Scan for the cell matching the given text and deliver its [X, Y] coordinate at center. 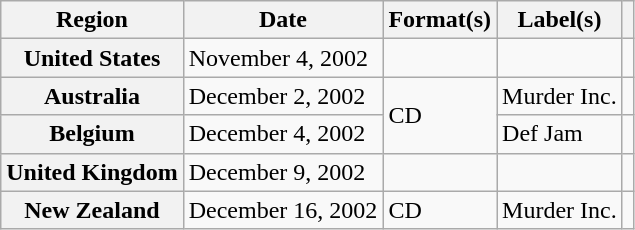
December 2, 2002 [283, 96]
New Zealand [92, 210]
December 4, 2002 [283, 134]
Label(s) [560, 20]
United States [92, 58]
Def Jam [560, 134]
Date [283, 20]
November 4, 2002 [283, 58]
Australia [92, 96]
United Kingdom [92, 172]
Belgium [92, 134]
December 16, 2002 [283, 210]
December 9, 2002 [283, 172]
Format(s) [440, 20]
Region [92, 20]
